Pinpoint the cell where the given text exists, returning its (x, y) midpoint coordinate. 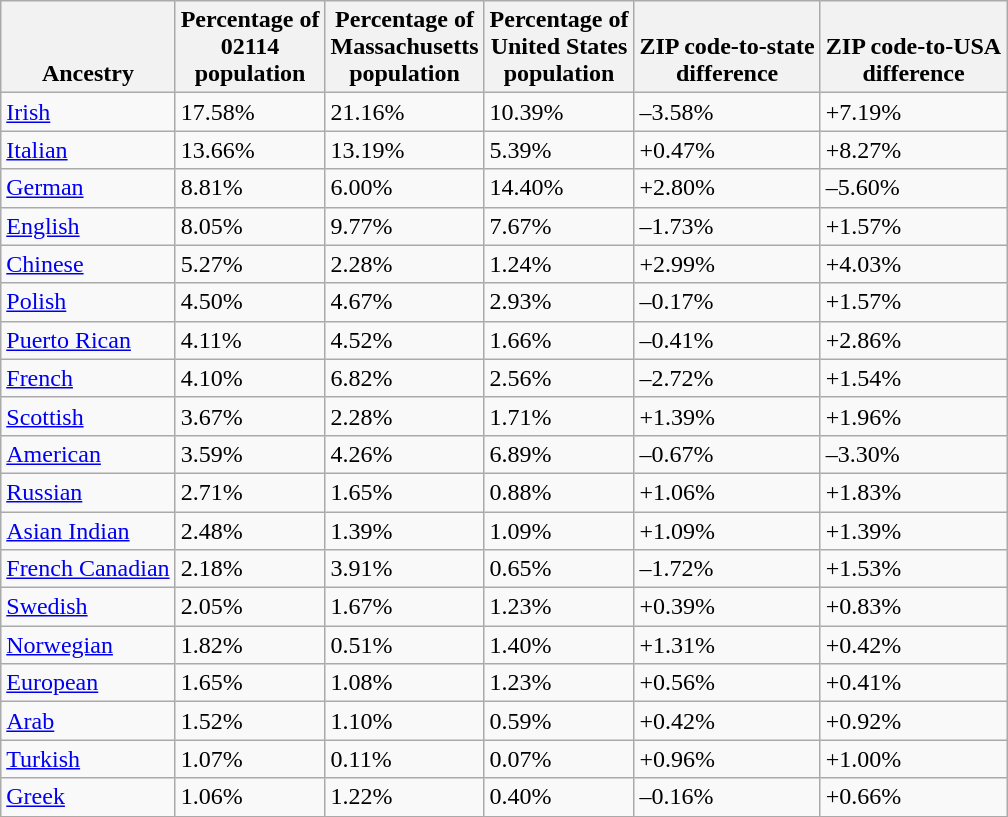
0.40% (559, 797)
+2.86% (913, 340)
6.00% (404, 188)
Arab (88, 721)
4.50% (250, 302)
ZIP code-to-statedifference (727, 47)
1.10% (404, 721)
0.07% (559, 759)
Norwegian (88, 645)
–3.30% (913, 454)
+1.06% (727, 492)
Ancestry (88, 47)
1.82% (250, 645)
Asian Indian (88, 531)
6.82% (404, 378)
Chinese (88, 264)
Turkish (88, 759)
1.24% (559, 264)
1.66% (559, 340)
0.11% (404, 759)
Irish (88, 112)
21.16% (404, 112)
–1.73% (727, 226)
4.10% (250, 378)
Percentage ofMassachusettspopulation (404, 47)
+1.31% (727, 645)
+0.56% (727, 683)
+1.53% (913, 569)
–2.72% (727, 378)
+2.80% (727, 188)
17.58% (250, 112)
+1.09% (727, 531)
+0.83% (913, 607)
2.48% (250, 531)
ZIP code-to-USAdifference (913, 47)
+4.03% (913, 264)
0.59% (559, 721)
2.05% (250, 607)
+0.47% (727, 150)
9.77% (404, 226)
0.65% (559, 569)
+0.41% (913, 683)
1.07% (250, 759)
1.40% (559, 645)
+7.19% (913, 112)
–0.41% (727, 340)
14.40% (559, 188)
+0.39% (727, 607)
3.91% (404, 569)
Greek (88, 797)
1.22% (404, 797)
10.39% (559, 112)
2.18% (250, 569)
Russian (88, 492)
8.81% (250, 188)
2.71% (250, 492)
+0.96% (727, 759)
Italian (88, 150)
7.67% (559, 226)
–0.67% (727, 454)
French (88, 378)
+0.66% (913, 797)
0.51% (404, 645)
Percentage ofUnited Statespopulation (559, 47)
Puerto Rican (88, 340)
3.59% (250, 454)
–1.72% (727, 569)
1.39% (404, 531)
5.27% (250, 264)
European (88, 683)
+8.27% (913, 150)
Swedish (88, 607)
American (88, 454)
1.08% (404, 683)
English (88, 226)
1.06% (250, 797)
8.05% (250, 226)
French Canadian (88, 569)
Polish (88, 302)
1.09% (559, 531)
+2.99% (727, 264)
1.52% (250, 721)
3.67% (250, 416)
Scottish (88, 416)
2.56% (559, 378)
13.19% (404, 150)
6.89% (559, 454)
Percentage of02114population (250, 47)
5.39% (559, 150)
–5.60% (913, 188)
German (88, 188)
+1.54% (913, 378)
1.71% (559, 416)
+1.00% (913, 759)
1.67% (404, 607)
4.11% (250, 340)
+1.96% (913, 416)
13.66% (250, 150)
2.93% (559, 302)
–0.17% (727, 302)
+1.83% (913, 492)
4.67% (404, 302)
+0.92% (913, 721)
4.26% (404, 454)
0.88% (559, 492)
–3.58% (727, 112)
4.52% (404, 340)
–0.16% (727, 797)
